Capture the cell that displays the provided text and extract its [X, Y] central coordinate. 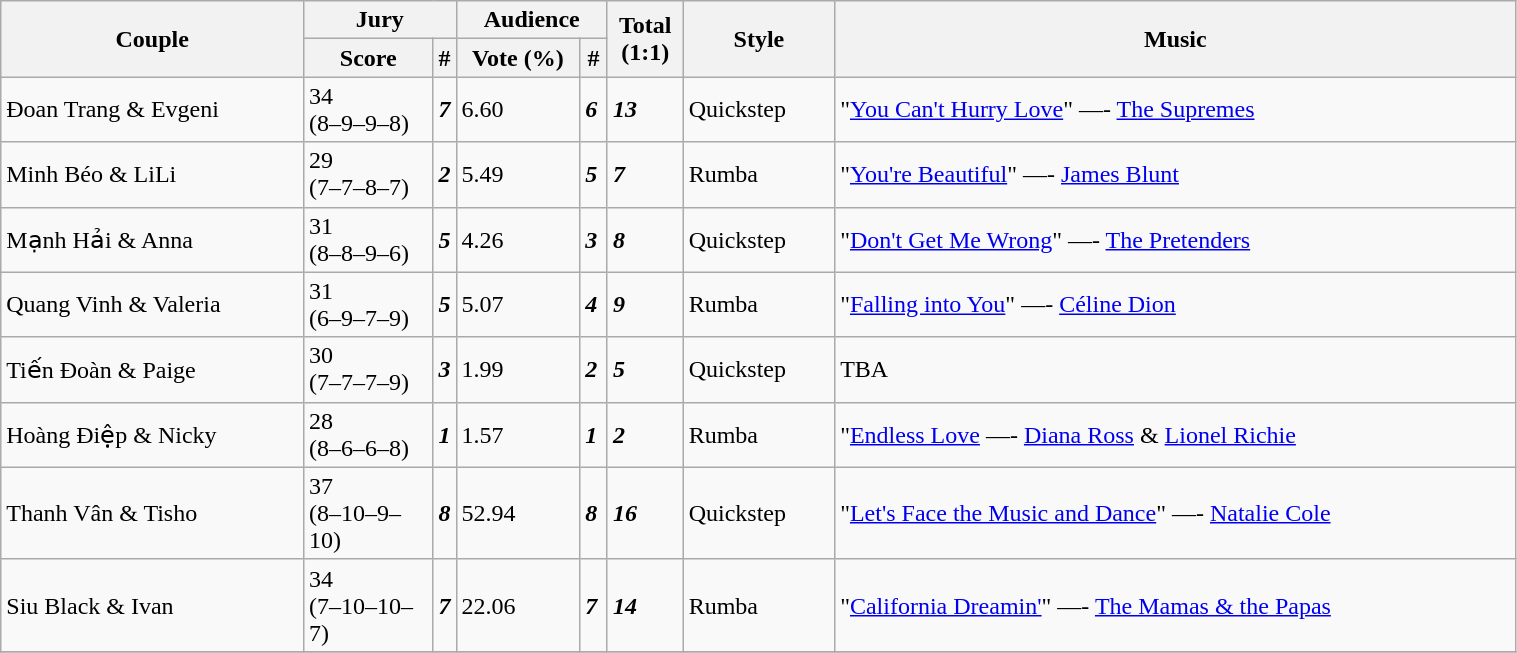
Audience [532, 20]
Quang Vinh & Valeria [152, 304]
"You Can't Hurry Love" —- The Supremes [1176, 110]
Total (1:1) [645, 39]
52.94 [518, 513]
Vote (%) [518, 58]
"Endless Love —- Diana Ross & Lionel Richie [1176, 434]
29 (7–7–8–7) [368, 174]
"Don't Get Me Wrong" —- The Pretenders [1176, 240]
Jury [380, 20]
22.06 [518, 605]
Minh Béo & LiLi [152, 174]
1.99 [518, 370]
6 [594, 110]
31 (8–8–9–6) [368, 240]
Music [1176, 39]
30 (7–7–7–9) [368, 370]
Style [758, 39]
31 (6–9–7–9) [368, 304]
5.49 [518, 174]
4 [594, 304]
16 [645, 513]
Hoàng Điệp & Nicky [152, 434]
28 (8–6–6–8) [368, 434]
Score [368, 58]
TBA [1176, 370]
6.60 [518, 110]
"Falling into You" —- Céline Dion [1176, 304]
4.26 [518, 240]
Tiến Đoàn & Paige [152, 370]
14 [645, 605]
Thanh Vân & Tisho [152, 513]
Siu Black & Ivan [152, 605]
"California Dreamin'" —- The Mamas & the Papas [1176, 605]
5.07 [518, 304]
"Let's Face the Music and Dance" —- Natalie Cole [1176, 513]
Đoan Trang & Evgeni [152, 110]
34 (7–10–10–7) [368, 605]
Mạnh Hải & Anna [152, 240]
9 [645, 304]
"You're Beautiful" —- James Blunt [1176, 174]
37 (8–10–9–10) [368, 513]
1.57 [518, 434]
34 (8–9–9–8) [368, 110]
Couple [152, 39]
13 [645, 110]
